Capture the cell that displays the provided text and extract its [x, y] central coordinate. 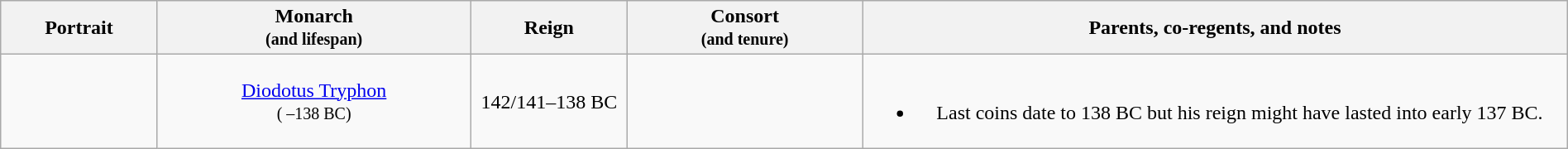
Last coins date to 138 BC but his reign might have lasted into early 137 BC. [1216, 101]
Parents, co-regents, and notes [1216, 28]
Diodotus Tryphon( –138 BC) [314, 101]
Monarch(and lifespan) [314, 28]
142/141–138 BC [549, 101]
Consort(and tenure) [745, 28]
Portrait [79, 28]
Reign [549, 28]
